Provide the (X, Y) coordinate of the cell's center where the given text is located.  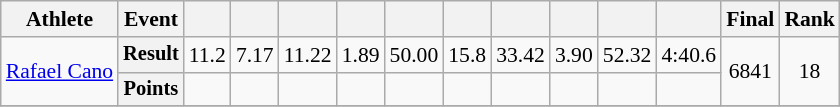
52.32 (628, 55)
15.8 (467, 55)
11.2 (208, 55)
1.89 (361, 55)
Rank (810, 19)
Result (151, 55)
33.42 (520, 55)
50.00 (414, 55)
Final (750, 19)
Event (151, 19)
3.90 (574, 55)
18 (810, 72)
4:40.6 (688, 55)
11.22 (308, 55)
Points (151, 89)
Rafael Cano (60, 72)
6841 (750, 72)
Athlete (60, 19)
7.17 (255, 55)
